Output the (X, Y) coordinate of the center of the cell containing the given text.  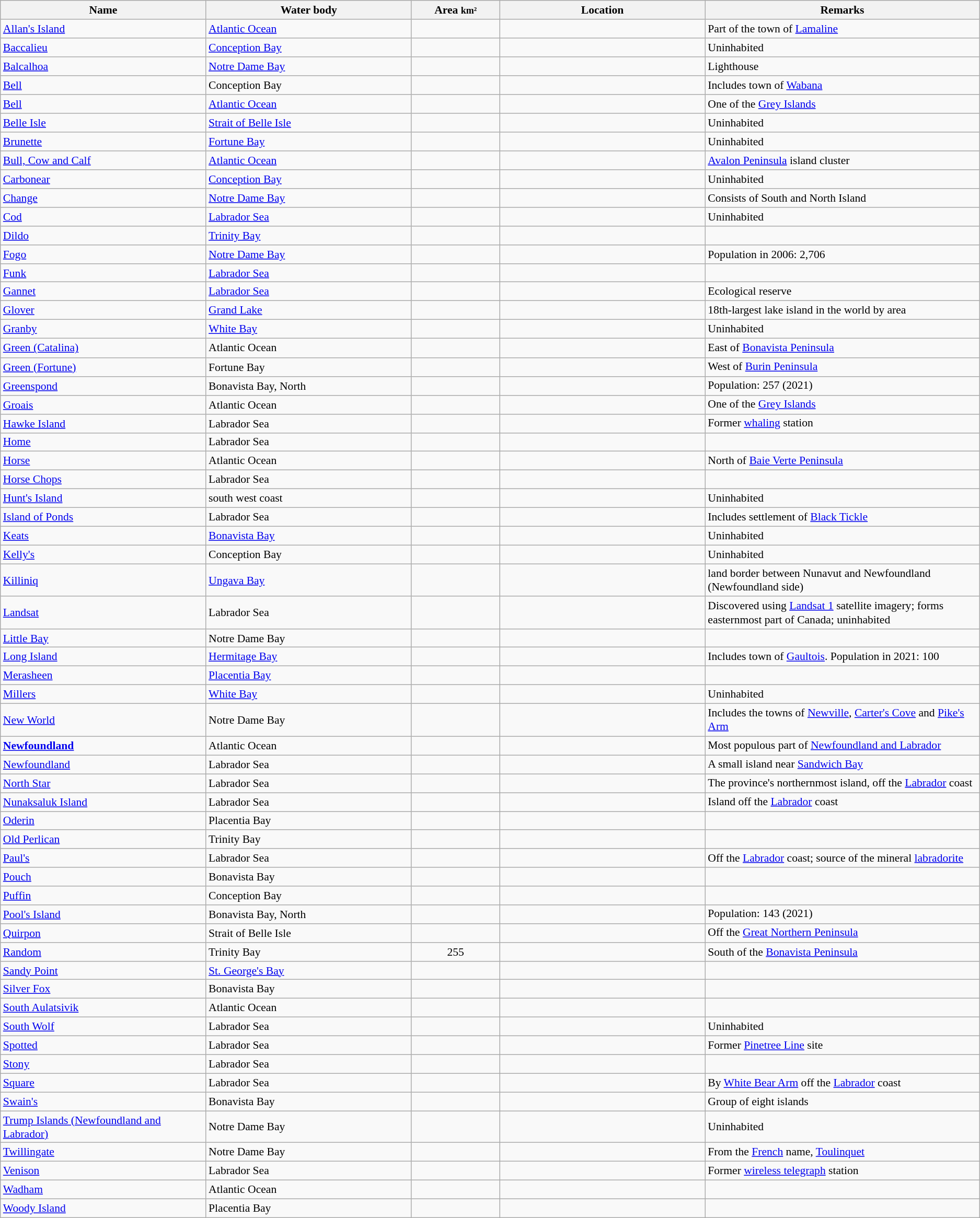
Brunette (103, 142)
Old Perlican (103, 840)
Swain's (103, 1101)
Hunt's Island (103, 498)
North of Baie Verte Peninsula (842, 461)
Killiniq (103, 581)
Ungava Bay (308, 581)
Includes settlement of Black Tickle (842, 517)
Former Pinetree Line site (842, 1045)
St. George's Bay (308, 971)
Twillingate (103, 1152)
Area km² (456, 10)
land border between Nunavut and Newfoundland (Newfoundland side) (842, 581)
Population: 257 (2021) (842, 386)
Quirpon (103, 933)
Funk (103, 273)
255 (456, 952)
Baccalieu (103, 48)
West of Burin Peninsula (842, 367)
Population in 2006: 2,706 (842, 254)
East of Bonavista Peninsula (842, 348)
Stony (103, 1064)
Belle Isle (103, 123)
Kelly's (103, 555)
Little Bay (103, 639)
South of the Bonavista Peninsula (842, 952)
Off the Great Northern Peninsula (842, 933)
Lighthouse (842, 66)
Groais (103, 404)
Trump Islands (Newfoundland and Labrador) (103, 1127)
Part of the town of Lamaline (842, 29)
Pool's Island (103, 914)
Green (Fortune) (103, 367)
Most populous part of Newfoundland and Labrador (842, 746)
Granby (103, 329)
Name (103, 10)
Includes town of Gaultois. Population in 2021: 100 (842, 657)
A small island near Sandwich Bay (842, 764)
Hermitage Bay (308, 657)
Balcalhoa (103, 66)
Home (103, 442)
Silver Fox (103, 989)
Venison (103, 1171)
Green (Catalina) (103, 348)
Carbonear (103, 179)
Pouch (103, 877)
Dildo (103, 236)
Paul's (103, 858)
Allan's Island (103, 29)
Group of eight islands (842, 1101)
Location (602, 10)
Former whaling station (842, 423)
Water body (308, 10)
Long Island (103, 657)
Keats (103, 536)
Horse (103, 461)
Grand Lake (308, 310)
Landsat (103, 613)
New World (103, 720)
Former wireless telegraph station (842, 1171)
Island off the Labrador coast (842, 802)
Cod (103, 217)
Horse Chops (103, 480)
South Aulatsivik (103, 1008)
Greenspond (103, 386)
Population: 143 (2021) (842, 914)
South Wolf (103, 1026)
North Star (103, 783)
Ecological reserve (842, 292)
Spotted (103, 1045)
18th-largest lake island in the world by area (842, 310)
Bull, Cow and Calf (103, 160)
Merasheen (103, 676)
Gannet (103, 292)
Puffin (103, 896)
From the French name, Toulinquet (842, 1152)
Sandy Point (103, 971)
Random (103, 952)
Consists of South and North Island (842, 198)
Wadham (103, 1190)
Fogo (103, 254)
Island of Ponds (103, 517)
Woody Island (103, 1209)
Hawke Island (103, 423)
The province's northernmost island, off the Labrador coast (842, 783)
Oderin (103, 821)
Includes town of Wabana (842, 85)
Avalon Peninsula island cluster (842, 160)
Change (103, 198)
south west coast (308, 498)
Remarks (842, 10)
Square (103, 1083)
Discovered using Landsat 1 satellite imagery; forms easternmost part of Canada; uninhabited (842, 613)
Glover (103, 310)
Millers (103, 694)
Includes the towns of Newville, Carter's Cove and Pike's Arm (842, 720)
Nunaksaluk Island (103, 802)
By White Bear Arm off the Labrador coast (842, 1083)
Off the Labrador coast; source of the mineral labradorite (842, 858)
